Detect which cell encompasses the target text, then output its (X, Y) center coordinate. 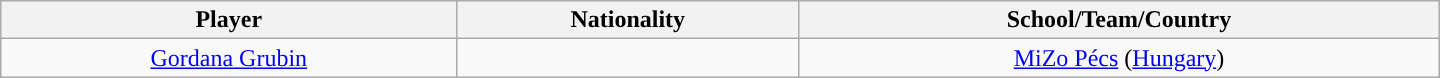
Gordana Grubin (229, 58)
School/Team/Country (1120, 20)
Player (229, 20)
Nationality (628, 20)
MiZo Pécs (Hungary) (1120, 58)
